Extract the (x, y) coordinate from the center of the cell holding the provided text.  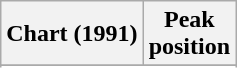
Peakposition (189, 34)
Chart (1991) (72, 34)
